Locate the cell with the specified text and output its (X, Y) center coordinate. 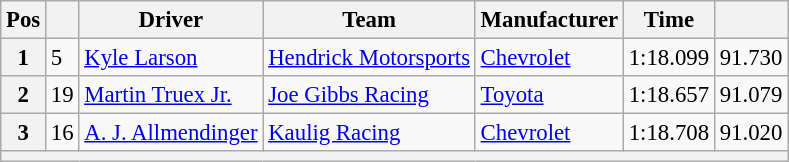
Kaulig Racing (369, 133)
Kyle Larson (171, 58)
Team (369, 20)
Hendrick Motorsports (369, 58)
5 (62, 58)
Time (668, 20)
2 (24, 95)
19 (62, 95)
1:18.099 (668, 58)
16 (62, 133)
1:18.657 (668, 95)
1 (24, 58)
1:18.708 (668, 133)
91.079 (750, 95)
3 (24, 133)
Toyota (549, 95)
Driver (171, 20)
91.020 (750, 133)
Manufacturer (549, 20)
91.730 (750, 58)
Joe Gibbs Racing (369, 95)
Pos (24, 20)
Martin Truex Jr. (171, 95)
A. J. Allmendinger (171, 133)
